Extract the [X, Y] coordinate from the center of the cell holding the provided text.  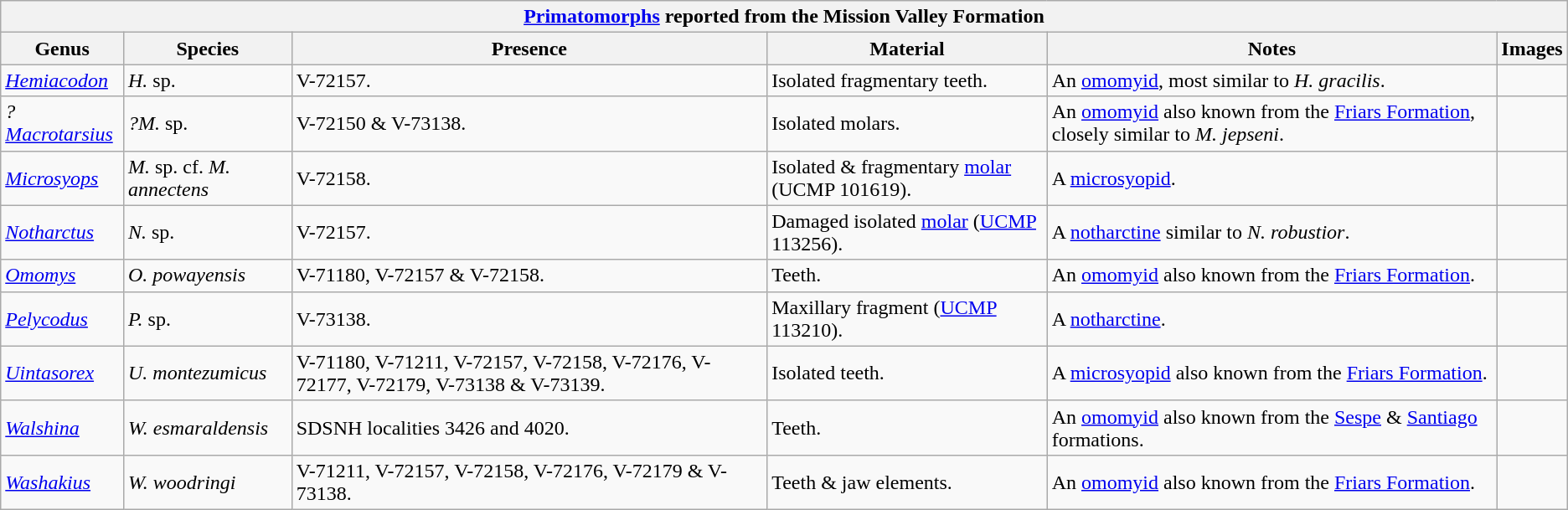
A notharctine similar to N. robustior. [1271, 233]
Walshina [62, 427]
P. sp. [208, 318]
Presence [529, 49]
An omomyid also known from the Friars Formation, closely similar to M. jepseni. [1271, 124]
U. montezumicus [208, 373]
N. sp. [208, 233]
Hemiacodon [62, 80]
V-72158. [529, 178]
O. powayensis [208, 276]
Isolated fragmentary teeth. [907, 80]
V-72150 & V-73138. [529, 124]
An omomyid, most similar to H. gracilis. [1271, 80]
An omomyid also known from the Sespe & Santiago formations. [1271, 427]
V-71180, V-72157 & V-72158. [529, 276]
V-71211, V-72157, V-72158, V-72176, V-72179 & V-73138. [529, 482]
Teeth & jaw elements. [907, 482]
W. woodringi [208, 482]
Primatomorphs reported from the Mission Valley Formation [784, 17]
?M. sp. [208, 124]
M. sp. cf. M. annectens [208, 178]
A notharctine. [1271, 318]
Isolated teeth. [907, 373]
A microsyopid. [1271, 178]
V-71180, V-71211, V-72157, V-72158, V-72176, V-72177, V-72179, V-73138 & V-73139. [529, 373]
V-73138. [529, 318]
Washakius [62, 482]
Omomys [62, 276]
Isolated & fragmentary molar (UCMP 101619). [907, 178]
Notes [1271, 49]
Images [1532, 49]
SDSNH localities 3426 and 4020. [529, 427]
Material [907, 49]
Notharctus [62, 233]
Uintasorex [62, 373]
W. esmaraldensis [208, 427]
Damaged isolated molar (UCMP 113256). [907, 233]
Pelycodus [62, 318]
Microsyops [62, 178]
Maxillary fragment (UCMP 113210). [907, 318]
Genus [62, 49]
Species [208, 49]
A microsyopid also known from the Friars Formation. [1271, 373]
?Macrotarsius [62, 124]
Isolated molars. [907, 124]
H. sp. [208, 80]
